Find where the given text appears and provide that cell's center as (X, Y) coordinate. 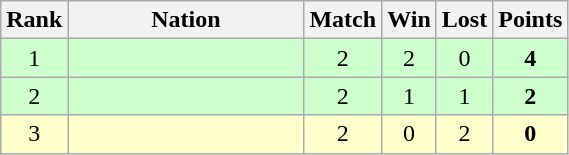
Win (410, 20)
Match (343, 20)
3 (34, 134)
4 (530, 58)
Lost (464, 20)
Nation (186, 20)
Points (530, 20)
Rank (34, 20)
